Scan for the cell matching the given text and deliver its [X, Y] coordinate at center. 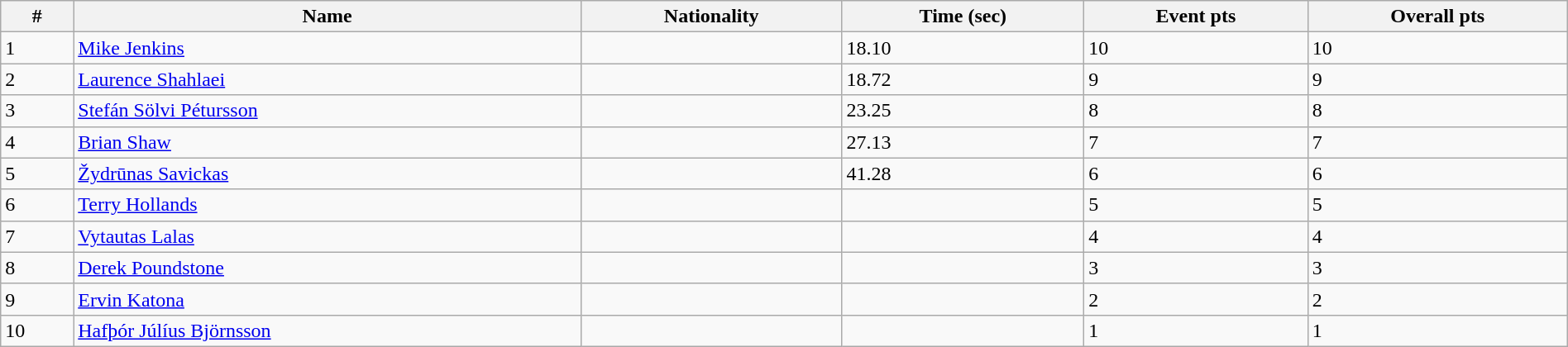
Brian Shaw [327, 142]
Vytautas Lalas [327, 236]
Ervin Katona [327, 299]
Žydrūnas Savickas [327, 173]
27.13 [963, 142]
Hafþór Júlíus Björnsson [327, 330]
18.10 [963, 48]
Name [327, 17]
23.25 [963, 111]
Mike Jenkins [327, 48]
Derek Poundstone [327, 268]
# [37, 17]
Laurence Shahlaei [327, 79]
18.72 [963, 79]
Event pts [1196, 17]
41.28 [963, 173]
Overall pts [1437, 17]
Nationality [711, 17]
Terry Hollands [327, 205]
Time (sec) [963, 17]
Stefán Sölvi Pétursson [327, 111]
